From the cell containing the given text, extract its center point as (X, Y) coordinate. 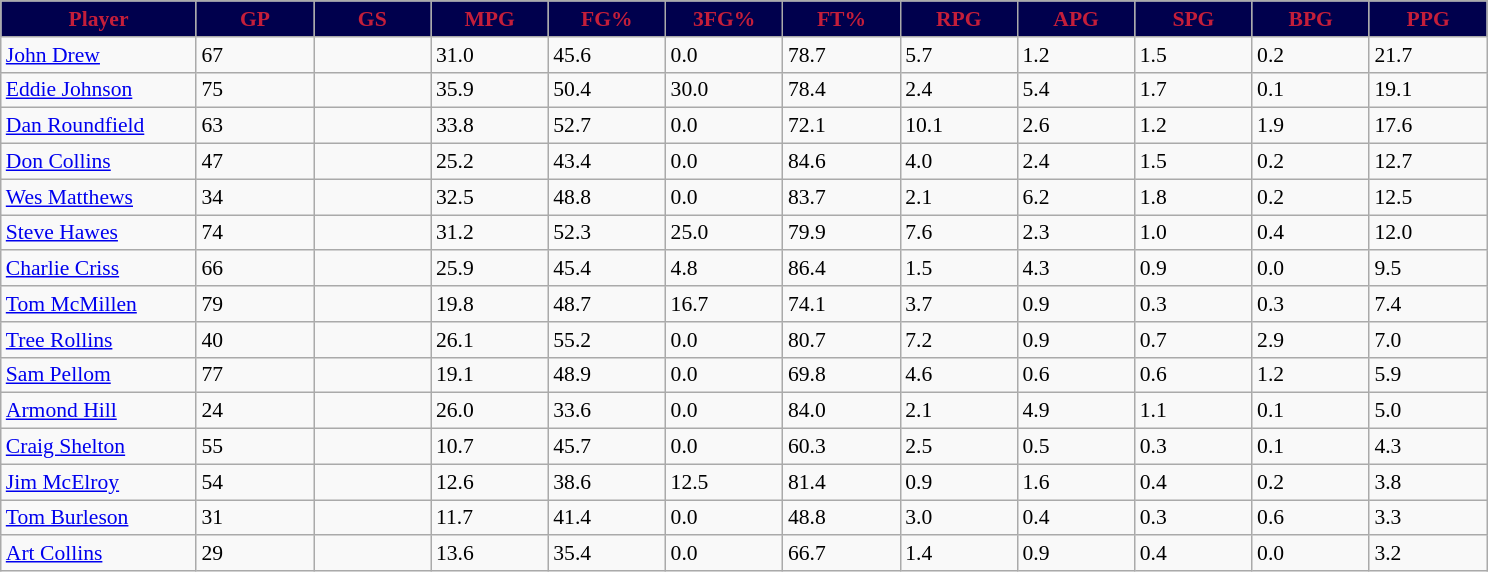
Wes Matthews (99, 197)
Player (99, 19)
10.1 (958, 126)
66.7 (842, 554)
Charlie Criss (99, 269)
7.0 (1428, 340)
50.4 (606, 90)
Art Collins (99, 554)
24 (254, 411)
79 (254, 304)
13.6 (490, 554)
0.7 (1194, 340)
5.4 (1076, 90)
1.7 (1194, 90)
31.2 (490, 233)
3FG% (724, 19)
BPG (1310, 19)
84.0 (842, 411)
MPG (490, 19)
86.4 (842, 269)
35.4 (606, 554)
7.4 (1428, 304)
75 (254, 90)
26.1 (490, 340)
4.8 (724, 269)
77 (254, 375)
78.7 (842, 55)
3.8 (1428, 482)
35.9 (490, 90)
3.7 (958, 304)
11.7 (490, 518)
FG% (606, 19)
47 (254, 162)
2.6 (1076, 126)
25.9 (490, 269)
1.9 (1310, 126)
7.6 (958, 233)
84.6 (842, 162)
9.5 (1428, 269)
0.5 (1076, 447)
16.7 (724, 304)
32.5 (490, 197)
12.0 (1428, 233)
Eddie Johnson (99, 90)
79.9 (842, 233)
Tom Burleson (99, 518)
Jim McElroy (99, 482)
67 (254, 55)
55.2 (606, 340)
GS (372, 19)
25.0 (724, 233)
Dan Roundfield (99, 126)
5.7 (958, 55)
45.7 (606, 447)
38.6 (606, 482)
Steve Hawes (99, 233)
3.3 (1428, 518)
66 (254, 269)
31 (254, 518)
FT% (842, 19)
74 (254, 233)
7.2 (958, 340)
1.4 (958, 554)
43.4 (606, 162)
5.9 (1428, 375)
1.0 (1194, 233)
John Drew (99, 55)
Armond Hill (99, 411)
Tree Rollins (99, 340)
19.8 (490, 304)
30.0 (724, 90)
Sam Pellom (99, 375)
4.6 (958, 375)
26.0 (490, 411)
4.9 (1076, 411)
GP (254, 19)
17.6 (1428, 126)
RPG (958, 19)
Don Collins (99, 162)
1.8 (1194, 197)
Craig Shelton (99, 447)
52.7 (606, 126)
6.2 (1076, 197)
74.1 (842, 304)
34 (254, 197)
63 (254, 126)
3.0 (958, 518)
33.6 (606, 411)
21.7 (1428, 55)
48.9 (606, 375)
45.4 (606, 269)
12.6 (490, 482)
55 (254, 447)
4.0 (958, 162)
31.0 (490, 55)
APG (1076, 19)
54 (254, 482)
81.4 (842, 482)
5.0 (1428, 411)
3.2 (1428, 554)
78.4 (842, 90)
40 (254, 340)
45.6 (606, 55)
2.5 (958, 447)
60.3 (842, 447)
1.6 (1076, 482)
25.2 (490, 162)
72.1 (842, 126)
2.3 (1076, 233)
29 (254, 554)
PPG (1428, 19)
12.7 (1428, 162)
80.7 (842, 340)
41.4 (606, 518)
SPG (1194, 19)
48.7 (606, 304)
69.8 (842, 375)
83.7 (842, 197)
10.7 (490, 447)
Tom McMillen (99, 304)
52.3 (606, 233)
1.1 (1194, 411)
2.9 (1310, 340)
33.8 (490, 126)
